Extract the [X, Y] coordinate from the center of the cell holding the provided text.  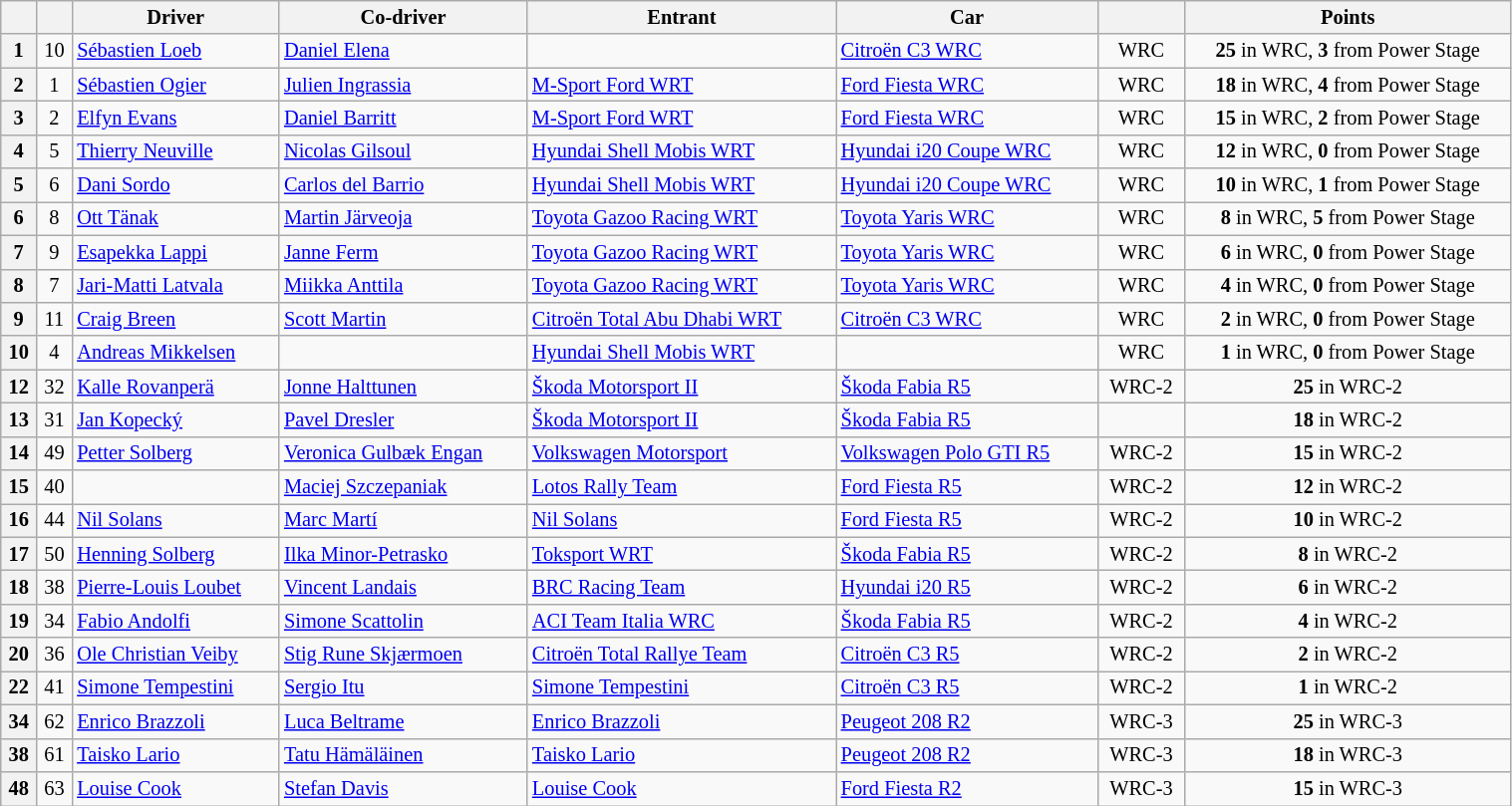
22 [19, 687]
Toksport WRT [682, 554]
19 [19, 621]
15 in WRC, 2 from Power Stage [1348, 118]
17 [19, 554]
Pavel Dresler [403, 419]
Citroën Total Rallye Team [682, 655]
Julien Ingrassia [403, 85]
61 [55, 755]
Petter Solberg [175, 453]
Jonne Halttunen [403, 387]
12 [19, 387]
49 [55, 453]
Volkswagen Polo GTI R5 [967, 453]
Sébastien Ogier [175, 85]
1 in WRC-2 [1348, 687]
1 in WRC, 0 from Power Stage [1348, 353]
Dani Sordo [175, 185]
Car [967, 17]
Esapekka Lappi [175, 252]
Thierry Neuville [175, 151]
Daniel Elena [403, 51]
Marc Martí [403, 520]
Pierre-Louis Loubet [175, 587]
41 [55, 687]
6 in WRC, 0 from Power Stage [1348, 252]
15 [19, 487]
25 in WRC-2 [1348, 387]
15 in WRC-3 [1348, 788]
Scott Martin [403, 319]
ACI Team Italia WRC [682, 621]
25 in WRC-3 [1348, 721]
Elfyn Evans [175, 118]
3 [19, 118]
Citroën Total Abu Dhabi WRT [682, 319]
18 in WRC-2 [1348, 419]
Stefan Davis [403, 788]
Ott Tänak [175, 218]
50 [55, 554]
12 in WRC, 0 from Power Stage [1348, 151]
8 in WRC, 5 from Power Stage [1348, 218]
10 in WRC, 1 from Power Stage [1348, 185]
Sergio Itu [403, 687]
15 in WRC-2 [1348, 453]
18 [19, 587]
Stig Rune Skjærmoen [403, 655]
2 in WRC, 0 from Power Stage [1348, 319]
10 in WRC-2 [1348, 520]
Co-driver [403, 17]
62 [55, 721]
8 in WRC-2 [1348, 554]
Points [1348, 17]
Kalle Rovanperä [175, 387]
BRC Racing Team [682, 587]
Nicolas Gilsoul [403, 151]
Tatu Hämäläinen [403, 755]
Jari-Matti Latvala [175, 286]
13 [19, 419]
Entrant [682, 17]
Miikka Anttila [403, 286]
14 [19, 453]
Daniel Barritt [403, 118]
Carlos del Barrio [403, 185]
Fabio Andolfi [175, 621]
Ilka Minor-Petrasko [403, 554]
Janne Ferm [403, 252]
4 in WRC, 0 from Power Stage [1348, 286]
40 [55, 487]
Sébastien Loeb [175, 51]
16 [19, 520]
Maciej Szczepaniak [403, 487]
44 [55, 520]
Andreas Mikkelsen [175, 353]
20 [19, 655]
4 in WRC-2 [1348, 621]
Veronica Gulbæk Engan [403, 453]
Ole Christian Veiby [175, 655]
Luca Beltrame [403, 721]
Volkswagen Motorsport [682, 453]
25 in WRC, 3 from Power Stage [1348, 51]
18 in WRC, 4 from Power Stage [1348, 85]
31 [55, 419]
2 in WRC-2 [1348, 655]
32 [55, 387]
Ford Fiesta R2 [967, 788]
Vincent Landais [403, 587]
Lotos Rally Team [682, 487]
12 in WRC-2 [1348, 487]
18 in WRC-3 [1348, 755]
11 [55, 319]
Henning Solberg [175, 554]
63 [55, 788]
Simone Scattolin [403, 621]
Martin Järveoja [403, 218]
Driver [175, 17]
Craig Breen [175, 319]
Jan Kopecký [175, 419]
6 in WRC-2 [1348, 587]
48 [19, 788]
36 [55, 655]
Hyundai i20 R5 [967, 587]
